Return [X, Y] of the center of cell containing provided text 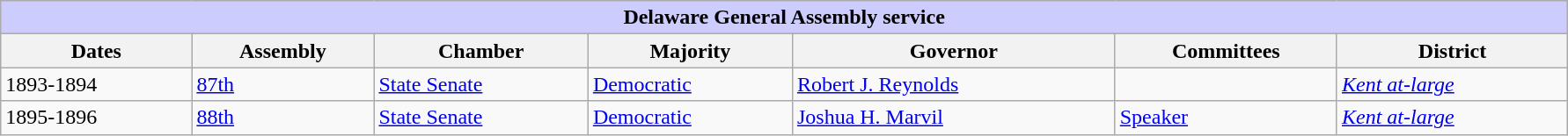
Assembly [283, 51]
87th [283, 84]
1895-1896 [97, 118]
88th [283, 118]
Governor [954, 51]
Dates [97, 51]
Speaker [1226, 118]
Committees [1226, 51]
District [1452, 51]
Joshua H. Marvil [954, 118]
Chamber [480, 51]
Delaware General Assembly service [785, 18]
Majority [690, 51]
Robert J. Reynolds [954, 84]
1893-1894 [97, 84]
